Extract the (X, Y) coordinate from the center of the cell holding the provided text.  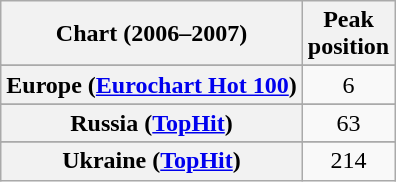
6 (348, 85)
Russia (TopHit) (152, 123)
Chart (2006–2007) (152, 34)
63 (348, 123)
Europe (Eurochart Hot 100) (152, 85)
Peakposition (348, 34)
214 (348, 161)
Ukraine (TopHit) (152, 161)
